Extract the [x, y] coordinate from the center of the cell holding the provided text.  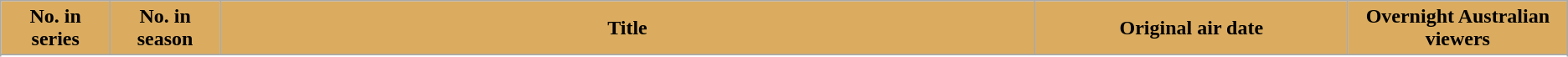
No. inseries [55, 28]
Overnight Australian viewers [1457, 28]
Original air date [1191, 28]
No. inseason [166, 28]
Title [628, 28]
